Return [X, Y] of the center of cell containing provided text 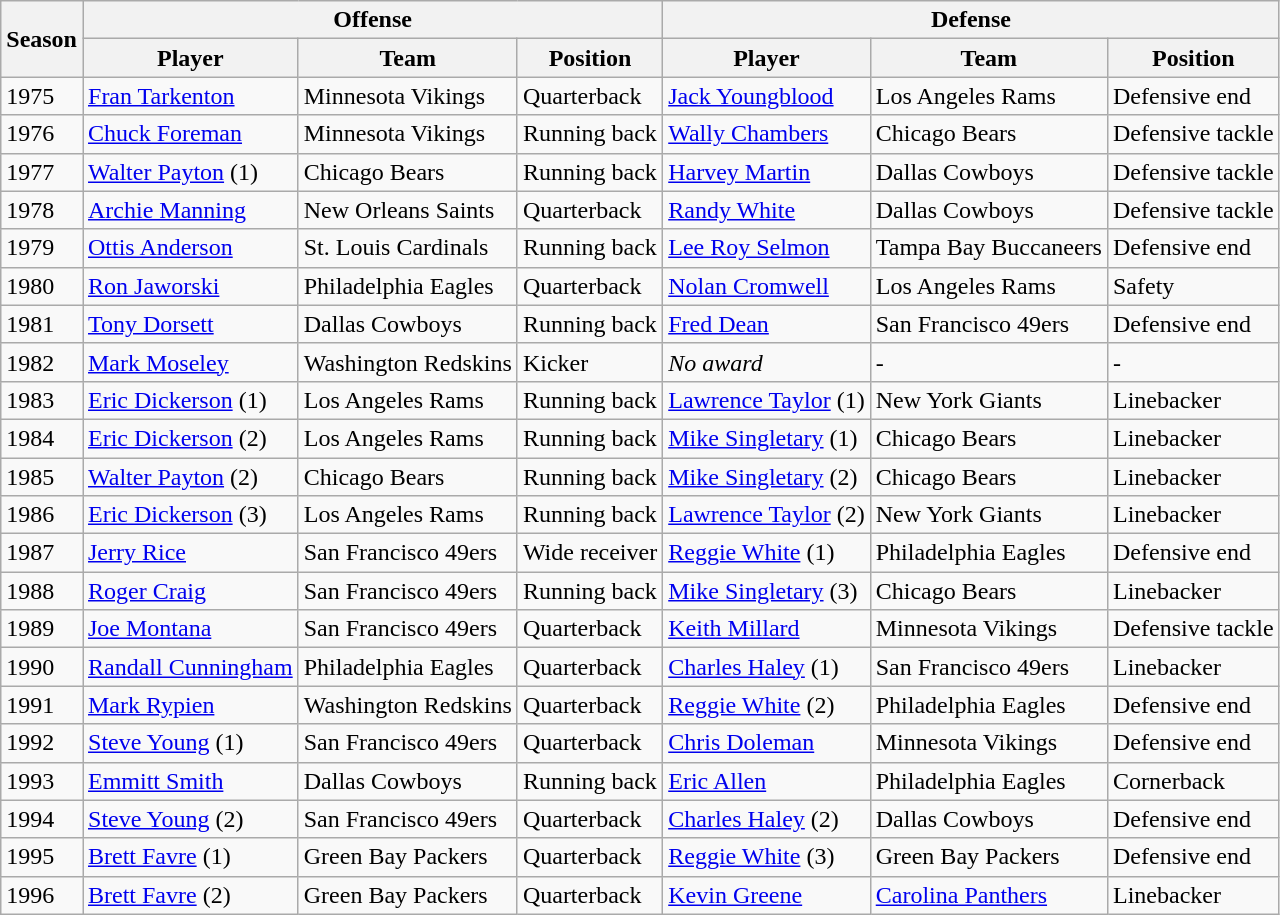
Lawrence Taylor (1) [767, 400]
Emmitt Smith [190, 781]
1993 [42, 781]
1979 [42, 248]
Mike Singletary (3) [767, 591]
Carolina Panthers [988, 895]
1980 [42, 286]
Chris Doleman [767, 743]
1981 [42, 324]
Fred Dean [767, 324]
Kicker [590, 362]
1976 [42, 134]
Lawrence Taylor (2) [767, 515]
1978 [42, 210]
Offense [372, 20]
Ron Jaworski [190, 286]
Reggie White (3) [767, 857]
Cornerback [1193, 781]
Chuck Foreman [190, 134]
Keith Millard [767, 629]
Roger Craig [190, 591]
No award [767, 362]
1989 [42, 629]
Jerry Rice [190, 553]
1984 [42, 438]
Steve Young (1) [190, 743]
Mark Moseley [190, 362]
1987 [42, 553]
1991 [42, 705]
Jack Youngblood [767, 96]
1988 [42, 591]
Harvey Martin [767, 172]
Tony Dorsett [190, 324]
Brett Favre (1) [190, 857]
Mark Rypien [190, 705]
1985 [42, 477]
1982 [42, 362]
Wide receiver [590, 553]
1983 [42, 400]
Safety [1193, 286]
Lee Roy Selmon [767, 248]
Tampa Bay Buccaneers [988, 248]
Joe Montana [190, 629]
Walter Payton (1) [190, 172]
Reggie White (2) [767, 705]
Archie Manning [190, 210]
Defense [971, 20]
1992 [42, 743]
1994 [42, 819]
Ottis Anderson [190, 248]
Charles Haley (1) [767, 667]
1996 [42, 895]
Kevin Greene [767, 895]
Fran Tarkenton [190, 96]
Charles Haley (2) [767, 819]
Mike Singletary (2) [767, 477]
Walter Payton (2) [190, 477]
New Orleans Saints [408, 210]
Season [42, 39]
Eric Dickerson (1) [190, 400]
Eric Dickerson (3) [190, 515]
Brett Favre (2) [190, 895]
Nolan Cromwell [767, 286]
1975 [42, 96]
1977 [42, 172]
Reggie White (1) [767, 553]
1990 [42, 667]
Eric Dickerson (2) [190, 438]
Randy White [767, 210]
Eric Allen [767, 781]
Randall Cunningham [190, 667]
1986 [42, 515]
St. Louis Cardinals [408, 248]
Steve Young (2) [190, 819]
Mike Singletary (1) [767, 438]
Wally Chambers [767, 134]
1995 [42, 857]
